Pinpoint the cell where the given text exists, returning its [x, y] midpoint coordinate. 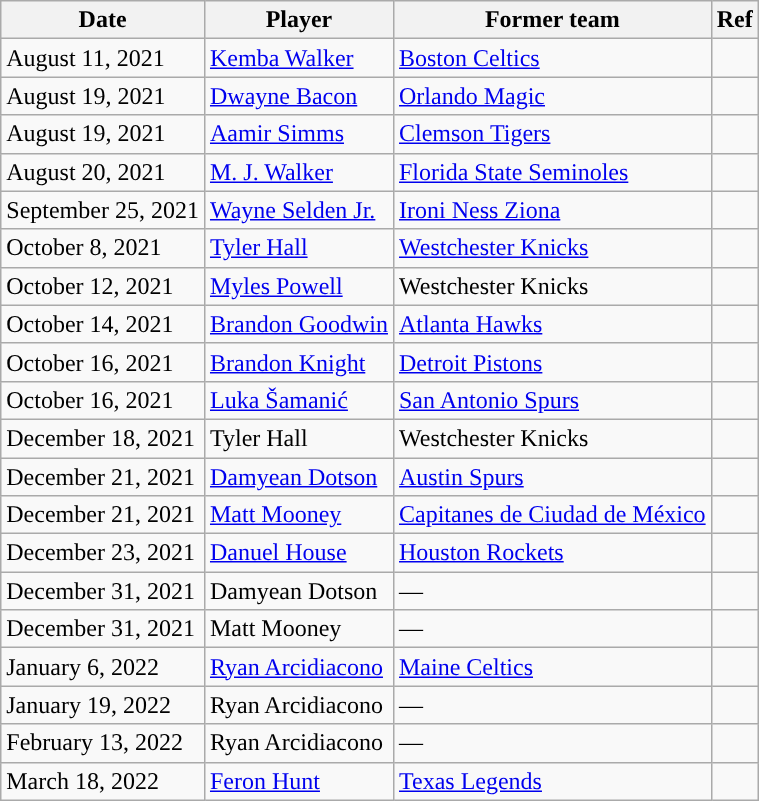
Detroit Pistons [552, 362]
January 19, 2022 [103, 705]
Wayne Selden Jr. [298, 210]
Ironi Ness Ziona [552, 210]
Myles Powell [298, 286]
Feron Hunt [298, 781]
January 6, 2022 [103, 667]
October 8, 2021 [103, 248]
Ref [734, 20]
Orlando Magic [552, 96]
Capitanes de Ciudad de México [552, 515]
August 11, 2021 [103, 58]
Boston Celtics [552, 58]
San Antonio Spurs [552, 400]
Dwayne Bacon [298, 96]
Houston Rockets [552, 553]
Aamir Simms [298, 134]
Danuel House [298, 553]
October 14, 2021 [103, 324]
Florida State Seminoles [552, 172]
Brandon Knight [298, 362]
Atlanta Hawks [552, 324]
Former team [552, 20]
Date [103, 20]
Clemson Tigers [552, 134]
September 25, 2021 [103, 210]
Kemba Walker [298, 58]
February 13, 2022 [103, 743]
Maine Celtics [552, 667]
Brandon Goodwin [298, 324]
Texas Legends [552, 781]
Player [298, 20]
December 18, 2021 [103, 438]
October 12, 2021 [103, 286]
M. J. Walker [298, 172]
December 23, 2021 [103, 553]
Luka Šamanić [298, 400]
August 20, 2021 [103, 172]
Austin Spurs [552, 477]
March 18, 2022 [103, 781]
